Determine the (x, y) coordinate at the center of the cell enclosing the given text.  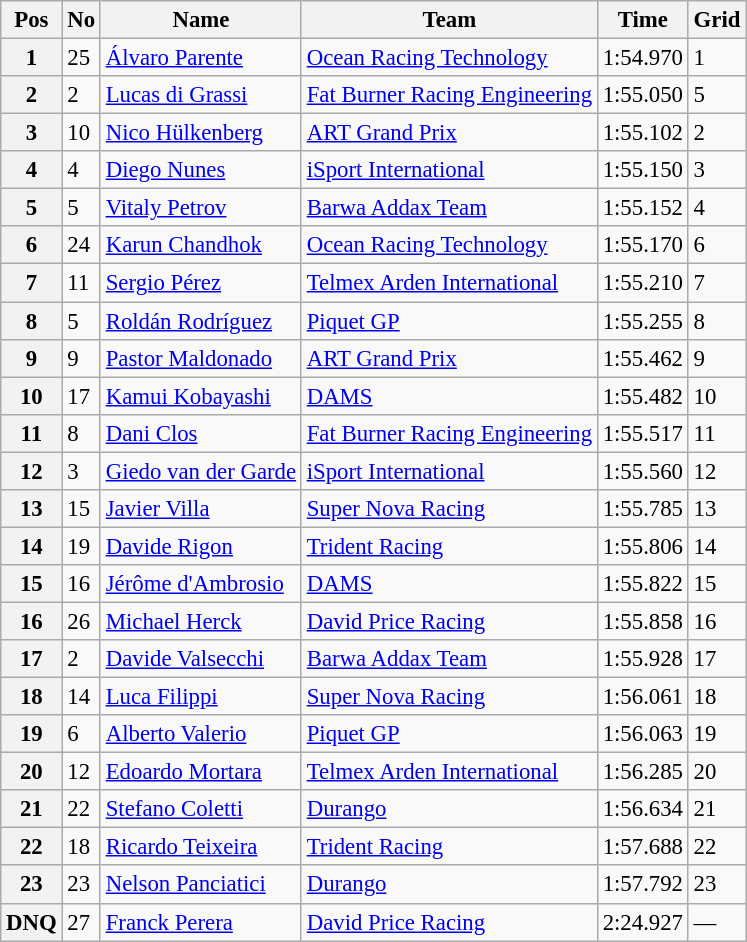
1:55.462 (642, 358)
25 (81, 58)
DNQ (32, 922)
1:55.822 (642, 584)
Dani Clos (200, 433)
Franck Perera (200, 922)
Javier Villa (200, 509)
Kamui Kobayashi (200, 396)
Michael Herck (200, 621)
Nico Hülkenberg (200, 133)
Luca Filippi (200, 697)
1:55.210 (642, 283)
1:55.152 (642, 208)
Stefano Coletti (200, 809)
1:55.858 (642, 621)
Karun Chandhok (200, 245)
Vitaly Petrov (200, 208)
Álvaro Parente (200, 58)
1:55.102 (642, 133)
Time (642, 20)
26 (81, 621)
2:24.927 (642, 922)
Pastor Maldonado (200, 358)
1:55.482 (642, 396)
No (81, 20)
Team (449, 20)
Pos (32, 20)
Davide Valsecchi (200, 659)
1:54.970 (642, 58)
Alberto Valerio (200, 734)
1:55.255 (642, 321)
1:55.517 (642, 433)
1:56.634 (642, 809)
Ricardo Teixeira (200, 847)
27 (81, 922)
24 (81, 245)
Grid (716, 20)
1:55.785 (642, 509)
1:56.285 (642, 772)
— (716, 922)
Nelson Panciatici (200, 885)
Edoardo Mortara (200, 772)
1:55.928 (642, 659)
1:55.170 (642, 245)
1:56.061 (642, 697)
Lucas di Grassi (200, 95)
1:56.063 (642, 734)
Name (200, 20)
1:55.560 (642, 471)
Sergio Pérez (200, 283)
Jérôme d'Ambrosio (200, 584)
1:57.688 (642, 847)
Diego Nunes (200, 170)
1:57.792 (642, 885)
1:55.050 (642, 95)
Roldán Rodríguez (200, 321)
1:55.150 (642, 170)
Giedo van der Garde (200, 471)
Davide Rigon (200, 546)
1:55.806 (642, 546)
